Extract the [x, y] coordinate from the center of the cell holding the provided text.  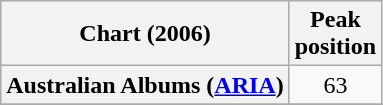
Chart (2006) [145, 34]
Australian Albums (ARIA) [145, 85]
Peakposition [335, 34]
63 [335, 85]
